Locate the cell with the specified text and output its [X, Y] center coordinate. 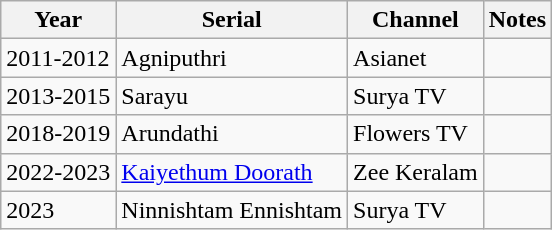
Sarayu [232, 96]
Flowers TV [416, 134]
Serial [232, 20]
2022-2023 [58, 172]
Year [58, 20]
2018-2019 [58, 134]
Asianet [416, 58]
2023 [58, 210]
Agniputhri [232, 58]
Arundathi [232, 134]
Channel [416, 20]
2011-2012 [58, 58]
Ninnishtam Ennishtam [232, 210]
2013-2015 [58, 96]
Zee Keralam [416, 172]
Notes [517, 20]
Kaiyethum Doorath [232, 172]
